Determine the (x, y) coordinate at the center of the cell enclosing the given text.  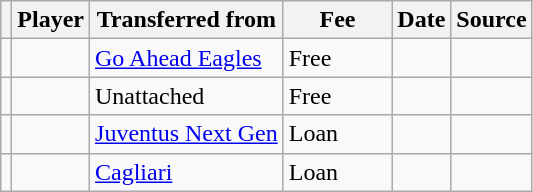
Player (51, 20)
Source (492, 20)
Juventus Next Gen (187, 134)
Go Ahead Eagles (187, 58)
Cagliari (187, 172)
Date (422, 20)
Transferred from (187, 20)
Unattached (187, 96)
Fee (338, 20)
